Pinpoint the cell where the given text exists, returning its [x, y] midpoint coordinate. 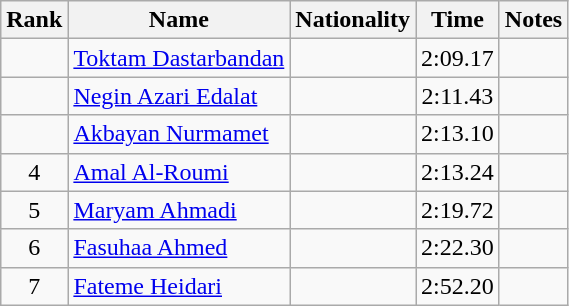
Toktam Dastarbandan [179, 58]
2:52.20 [458, 286]
2:09.17 [458, 58]
2:19.72 [458, 210]
2:22.30 [458, 248]
6 [34, 248]
Fateme Heidari [179, 286]
2:13.24 [458, 172]
7 [34, 286]
Rank [34, 20]
Negin Azari Edalat [179, 96]
4 [34, 172]
Name [179, 20]
Amal Al-Roumi [179, 172]
2:11.43 [458, 96]
Nationality [353, 20]
Akbayan Nurmamet [179, 134]
Notes [533, 20]
5 [34, 210]
Fasuhaa Ahmed [179, 248]
2:13.10 [458, 134]
Maryam Ahmadi [179, 210]
Time [458, 20]
